Provide the [x, y] coordinate of the cell's center where the given text is located.  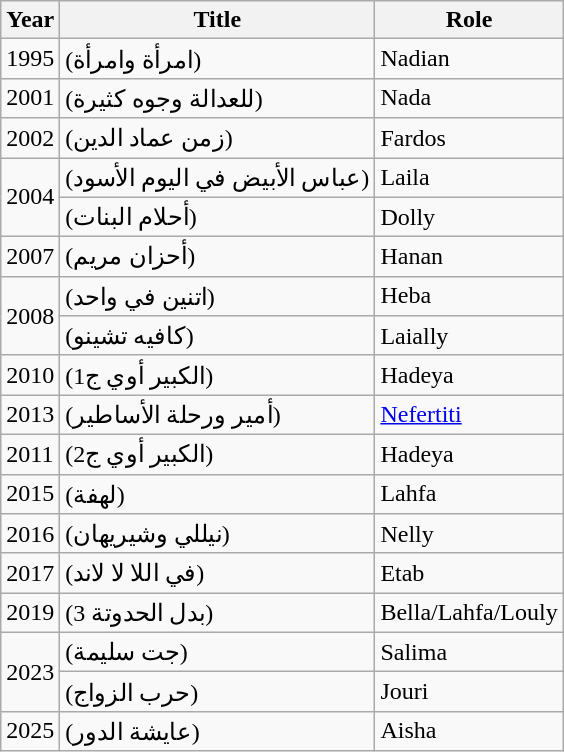
2008 [30, 316]
2011 [30, 454]
2015 [30, 494]
(الكبير أوي ج2) [218, 454]
Nefertiti [469, 415]
(امرأة وامرأة) [218, 59]
(اتنين في واحد) [218, 296]
Fardos [469, 138]
Dolly [469, 217]
Nelly [469, 534]
(الكبير أوي ج1) [218, 375]
2016 [30, 534]
2004 [30, 198]
(للعدالة وجوه كثيرة) [218, 98]
2013 [30, 415]
2025 [30, 731]
Laila [469, 178]
(أمير ورحلة الأساطير) [218, 415]
1995 [30, 59]
Year [30, 20]
Heba [469, 296]
Hanan [469, 257]
Etab [469, 573]
Salima [469, 652]
2023 [30, 672]
(بدل الحدوتة 3) [218, 613]
Nada [469, 98]
Jouri [469, 692]
2002 [30, 138]
Role [469, 20]
2017 [30, 573]
(حرب الزواج) [218, 692]
Aisha [469, 731]
(أحلام البنات) [218, 217]
(زمن عماد الدين) [218, 138]
(جت سليمة) [218, 652]
2010 [30, 375]
(كافيه تشينو) [218, 336]
Title [218, 20]
(نيللي وشيريهان) [218, 534]
Laially [469, 336]
Lahfa [469, 494]
(عباس الأبيض في اليوم الأسود) [218, 178]
(أحزان مريم) [218, 257]
(عايشة الدور) [218, 731]
Nadian [469, 59]
2007 [30, 257]
(لهفة) [218, 494]
2019 [30, 613]
Bella/Lahfa/Louly [469, 613]
2001 [30, 98]
(في اللا لا لاند) [218, 573]
